Detect which cell encompasses the target text, then output its [X, Y] center coordinate. 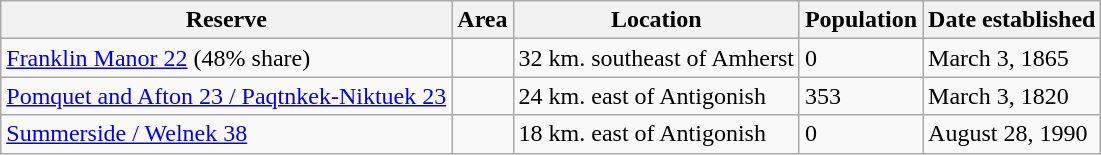
Summerside / Welnek 38 [226, 134]
32 km. southeast of Amherst [656, 58]
Pomquet and Afton 23 / Paqtnkek-Niktuek 23 [226, 96]
Location [656, 20]
March 3, 1820 [1012, 96]
March 3, 1865 [1012, 58]
Population [860, 20]
August 28, 1990 [1012, 134]
24 km. east of Antigonish [656, 96]
Area [482, 20]
353 [860, 96]
18 km. east of Antigonish [656, 134]
Franklin Manor 22 (48% share) [226, 58]
Date established [1012, 20]
Reserve [226, 20]
